Scan for the cell matching the given text and deliver its [X, Y] coordinate at center. 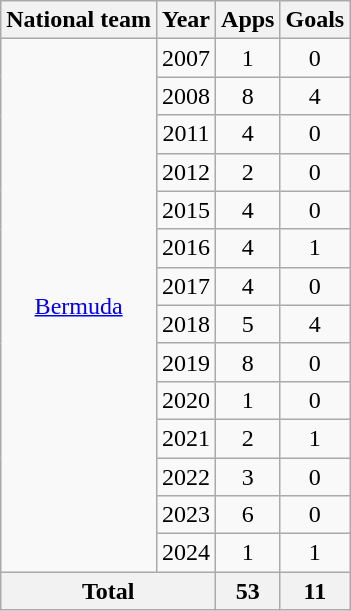
2012 [186, 172]
Goals [315, 20]
Apps [248, 20]
Year [186, 20]
2021 [186, 438]
11 [315, 591]
National team [79, 20]
2019 [186, 362]
Total [108, 591]
2022 [186, 477]
2023 [186, 515]
2008 [186, 96]
2017 [186, 286]
5 [248, 324]
53 [248, 591]
2015 [186, 210]
Bermuda [79, 306]
2011 [186, 134]
2018 [186, 324]
6 [248, 515]
2007 [186, 58]
2020 [186, 400]
3 [248, 477]
2016 [186, 248]
2024 [186, 553]
